Provide the (X, Y) coordinate of the cell's center where the given text is located.  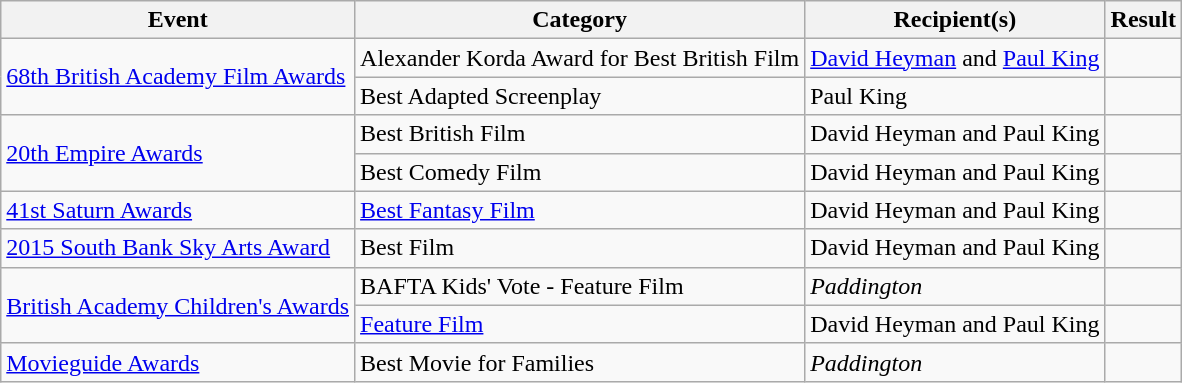
2015 South Bank Sky Arts Award (178, 248)
Best Adapted Screenplay (580, 96)
Best Fantasy Film (580, 210)
20th Empire Awards (178, 153)
41st Saturn Awards (178, 210)
Recipient(s) (955, 20)
Movieguide Awards (178, 362)
68th British Academy Film Awards (178, 77)
Paul King (955, 96)
Event (178, 20)
BAFTA Kids' Vote - Feature Film (580, 286)
Alexander Korda Award for Best British Film (580, 58)
Best Movie for Families (580, 362)
Result (1143, 20)
British Academy Children's Awards (178, 305)
Category (580, 20)
Feature Film (580, 324)
Best Film (580, 248)
Best British Film (580, 134)
Best Comedy Film (580, 172)
